Locate the cell with the specified text and output its (x, y) center coordinate. 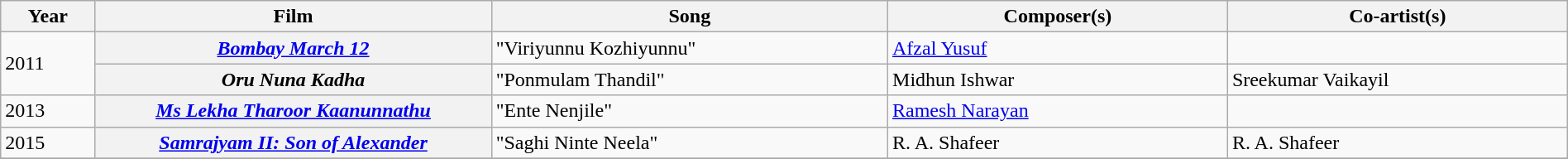
Ms Lekha Tharoor Kaanunnathu (293, 111)
"Saghi Ninte Neela" (690, 142)
Oru Nuna Kadha (293, 79)
Samrajyam II: Son of Alexander (293, 142)
2015 (48, 142)
"Ponmulam Thandil" (690, 79)
Co-artist(s) (1398, 17)
Composer(s) (1059, 17)
2013 (48, 111)
Midhun Ishwar (1059, 79)
Song (690, 17)
Ramesh Narayan (1059, 111)
"Ente Nenjile" (690, 111)
Afzal Yusuf (1059, 48)
Bombay March 12 (293, 48)
Sreekumar Vaikayil (1398, 79)
"Viriyunnu Kozhiyunnu" (690, 48)
Film (293, 17)
2011 (48, 64)
Year (48, 17)
